For the text-containing cell, return its midpoint in [X, Y] coordinate format. 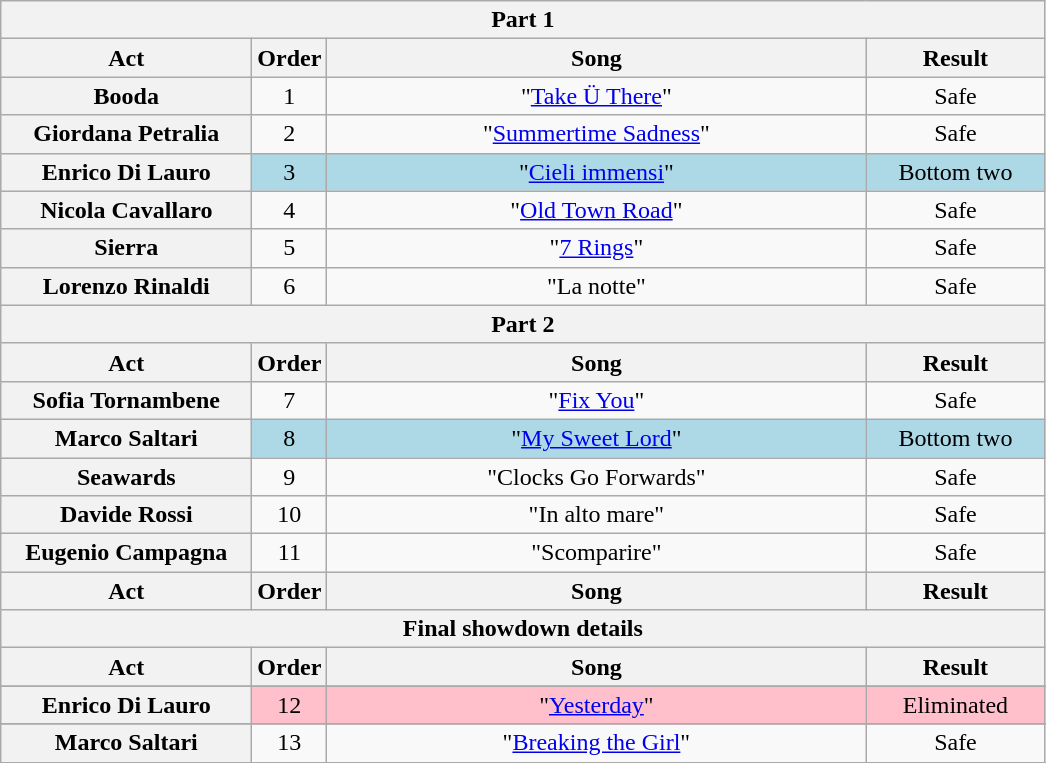
"Breaking the Girl" [596, 743]
Lorenzo Rinaldi [126, 286]
Booda [126, 96]
Nicola Cavallaro [126, 210]
Seawards [126, 477]
11 [290, 553]
12 [290, 705]
5 [290, 248]
Giordana Petralia [126, 134]
3 [290, 172]
"Clocks Go Forwards" [596, 477]
Eliminated [956, 705]
1 [290, 96]
8 [290, 438]
9 [290, 477]
"7 Rings" [596, 248]
Sofia Tornambene [126, 400]
"My Sweet Lord" [596, 438]
"Take Ü There" [596, 96]
Davide Rossi [126, 515]
Part 1 [523, 20]
Sierra [126, 248]
2 [290, 134]
"Old Town Road" [596, 210]
"La notte" [596, 286]
13 [290, 743]
"Summertime Sadness" [596, 134]
"Scomparire" [596, 553]
"In alto mare" [596, 515]
Final showdown details [523, 629]
"Fix You" [596, 400]
10 [290, 515]
6 [290, 286]
Eugenio Campagna [126, 553]
"Yesterday" [596, 705]
"Cieli immensi" [596, 172]
4 [290, 210]
7 [290, 400]
Part 2 [523, 324]
